Scan for the cell matching the given text and deliver its (x, y) coordinate at center. 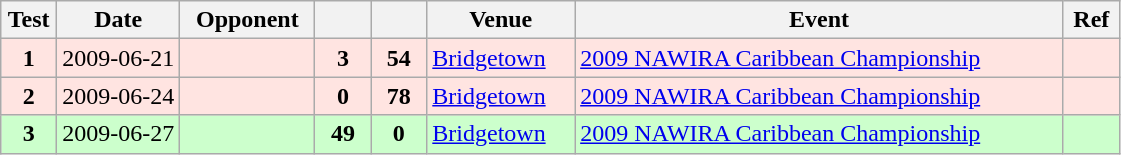
2009-06-21 (118, 58)
1 (29, 58)
Venue (501, 20)
Opponent (248, 20)
Event (820, 20)
Date (118, 20)
78 (399, 96)
2009-06-24 (118, 96)
Test (29, 20)
49 (343, 134)
2 (29, 96)
2009-06-27 (118, 134)
54 (399, 58)
Ref (1091, 20)
